Determine the [x, y] coordinate at the center of the cell enclosing the given text.  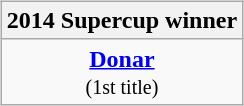
Donar(1st title) [122, 72]
2014 Supercup winner [122, 20]
